Extract the (X, Y) coordinate from the center of the cell holding the provided text.  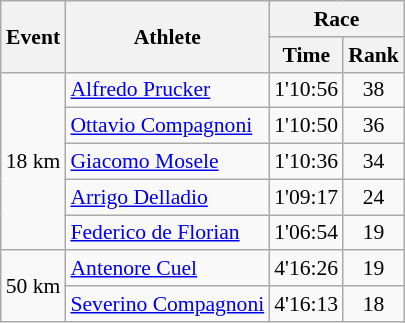
1'10:50 (306, 126)
Rank (374, 55)
Athlete (167, 36)
Race (336, 19)
Antenore Cuel (167, 269)
Giacomo Mosele (167, 162)
38 (374, 90)
Severino Compagnoni (167, 304)
1'06:54 (306, 233)
4'16:26 (306, 269)
4'16:13 (306, 304)
1'10:56 (306, 90)
50 km (34, 286)
36 (374, 126)
Event (34, 36)
Arrigo Delladio (167, 197)
18 km (34, 161)
Ottavio Compagnoni (167, 126)
1'10:36 (306, 162)
1'09:17 (306, 197)
24 (374, 197)
Federico de Florian (167, 233)
18 (374, 304)
Alfredo Prucker (167, 90)
34 (374, 162)
Time (306, 55)
